Search for the cell housing the specified text and yield its [x, y] center coordinate. 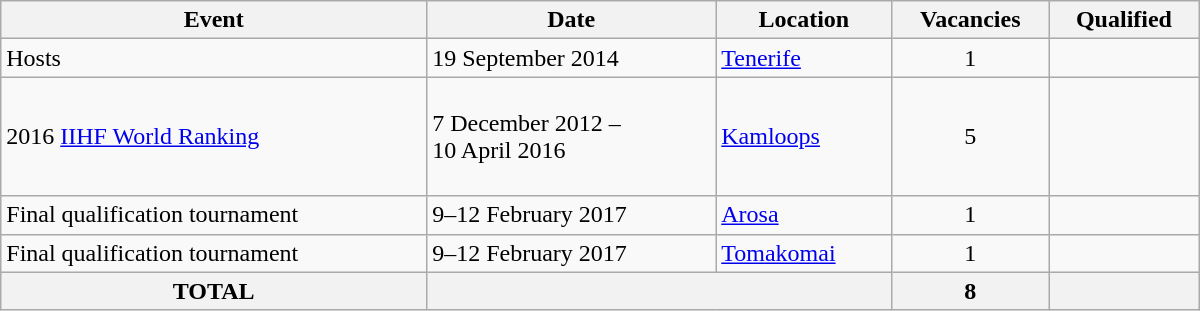
Tomakomai [804, 253]
Kamloops [804, 136]
8 [970, 291]
Arosa [804, 215]
Date [572, 20]
TOTAL [214, 291]
Tenerife [804, 58]
19 September 2014 [572, 58]
5 [970, 136]
7 December 2012 – 10 April 2016 [572, 136]
Hosts [214, 58]
Event [214, 20]
Vacancies [970, 20]
Qualified [1124, 20]
2016 IIHF World Ranking [214, 136]
Location [804, 20]
